Output the (X, Y) coordinate of the center of the cell containing the given text.  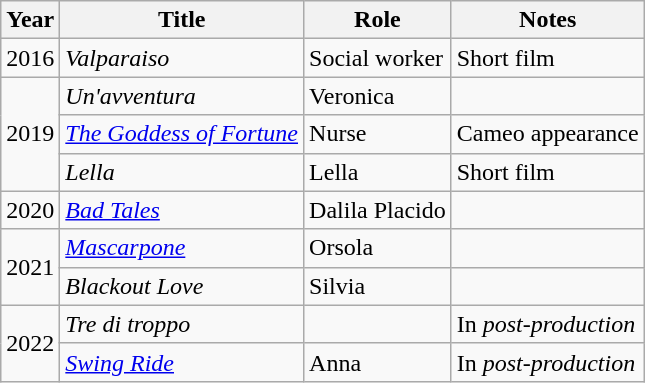
Veronica (378, 96)
Tre di troppo (182, 324)
Social worker (378, 58)
2021 (30, 267)
Role (378, 20)
Blackout Love (182, 286)
2020 (30, 210)
The Goddess of Fortune (182, 134)
Bad Tales (182, 210)
Orsola (378, 248)
2019 (30, 134)
Valparaiso (182, 58)
Un'avventura (182, 96)
Dalila Placido (378, 210)
Anna (378, 362)
2022 (30, 343)
Swing Ride (182, 362)
Mascarpone (182, 248)
Year (30, 20)
2016 (30, 58)
Nurse (378, 134)
Title (182, 20)
Notes (548, 20)
Silvia (378, 286)
Cameo appearance (548, 134)
